For the text-containing cell, return its midpoint in [x, y] coordinate format. 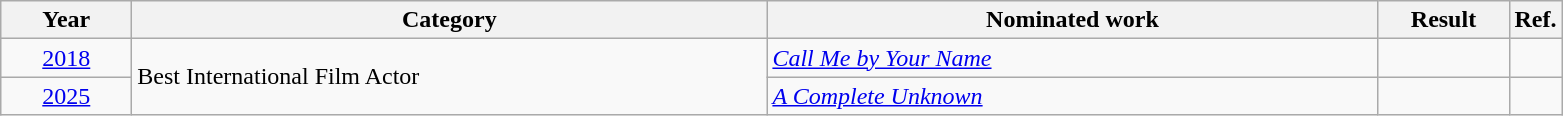
Best International Film Actor [450, 77]
A Complete Unknown [1072, 96]
Result [1444, 20]
Call Me by Your Name [1072, 58]
Year [66, 20]
Category [450, 20]
2025 [66, 96]
Ref. [1536, 20]
Nominated work [1072, 20]
2018 [66, 58]
